Extract the (x, y) coordinate from the center of the cell holding the provided text.  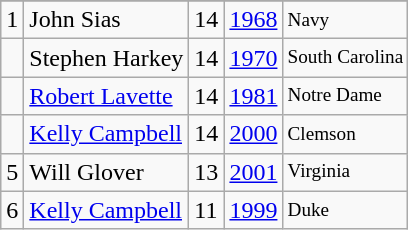
Notre Dame (346, 96)
Duke (346, 210)
1968 (254, 20)
1970 (254, 58)
1981 (254, 96)
Virginia (346, 172)
11 (206, 210)
Will Glover (106, 172)
6 (12, 210)
Robert Lavette (106, 96)
2001 (254, 172)
South Carolina (346, 58)
13 (206, 172)
2000 (254, 134)
Stephen Harkey (106, 58)
1 (12, 20)
Clemson (346, 134)
John Sias (106, 20)
Navy (346, 20)
1999 (254, 210)
5 (12, 172)
